Return (X, Y) of the center of cell containing provided text 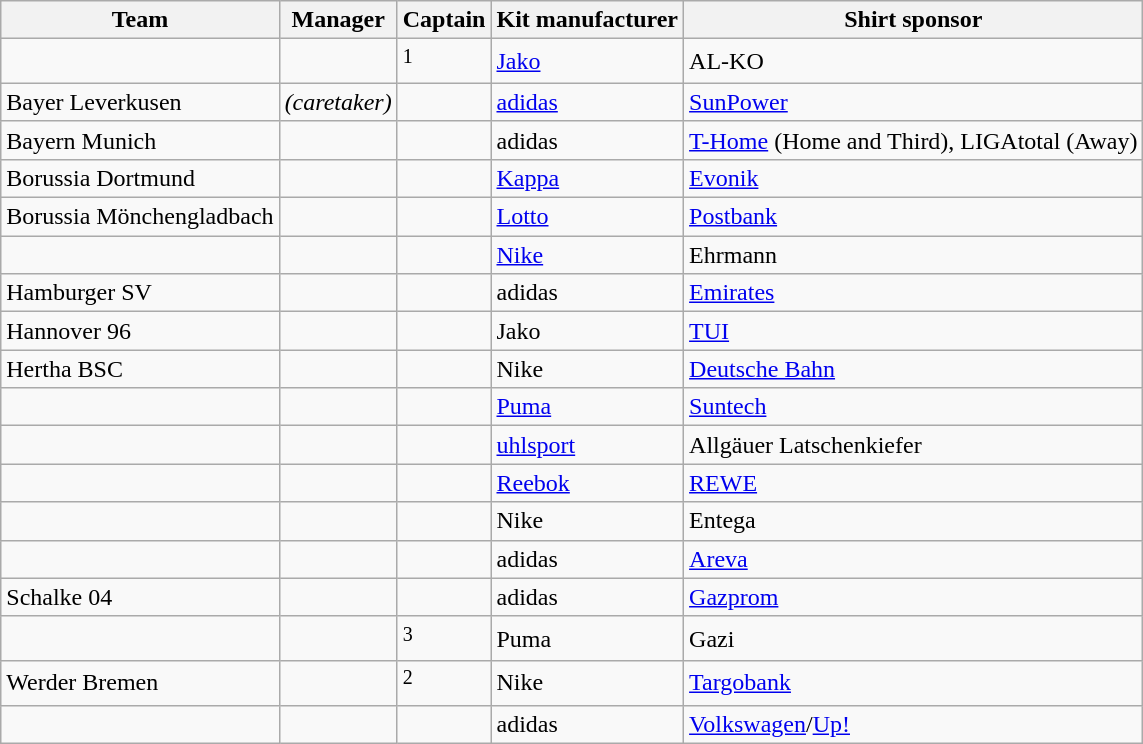
Kit manufacturer (588, 20)
Hamburger SV (140, 293)
TUI (914, 331)
(caretaker) (338, 102)
Postbank (914, 217)
2 (444, 684)
Captain (444, 20)
Gazi (914, 638)
Hannover 96 (140, 331)
Borussia Mönchengladbach (140, 217)
SunPower (914, 102)
Kappa (588, 178)
Gazprom (914, 597)
Schalke 04 (140, 597)
Entega (914, 521)
Borussia Dortmund (140, 178)
Evonik (914, 178)
T-Home (Home and Third), LIGAtotal (Away) (914, 140)
Shirt sponsor (914, 20)
Team (140, 20)
Areva (914, 559)
Reebok (588, 483)
Emirates (914, 293)
Suntech (914, 407)
Hertha BSC (140, 369)
Targobank (914, 684)
AL-KO (914, 62)
REWE (914, 483)
Manager (338, 20)
Allgäuer Latschenkiefer (914, 445)
Lotto (588, 217)
Bayern Munich (140, 140)
uhlsport (588, 445)
Volkswagen/Up! (914, 724)
Deutsche Bahn (914, 369)
1 (444, 62)
Werder Bremen (140, 684)
Bayer Leverkusen (140, 102)
3 (444, 638)
Ehrmann (914, 255)
